Find where the given text appears and provide that cell's center as [X, Y] coordinate. 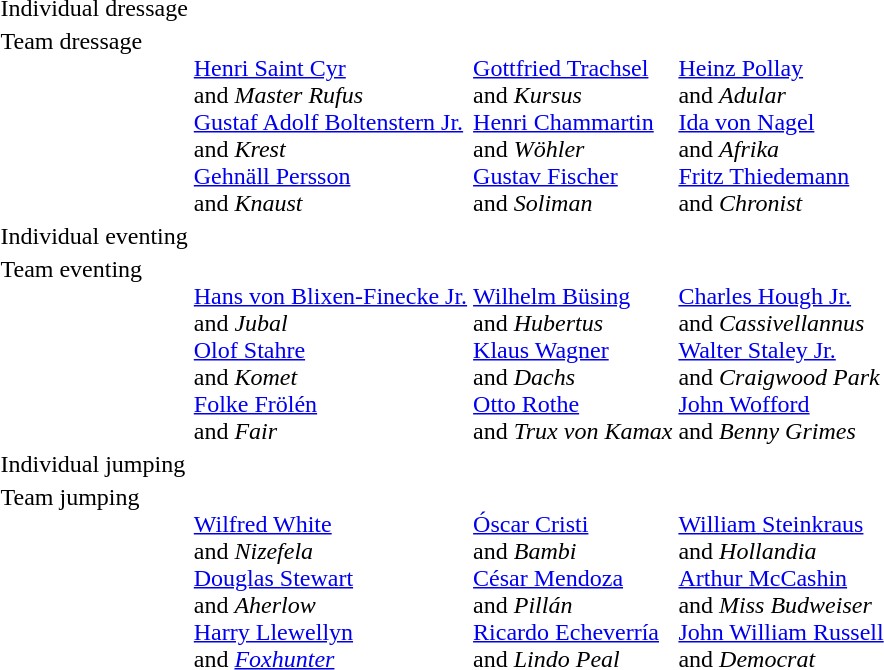
Hans von Blixen-Finecke Jr. and Jubal Olof Stahre and Komet Folke Frölén and Fair [330, 350]
Wilhelm Büsing and Hubertus Klaus Wagner and Dachs Otto Rothe and Trux von Kamax [573, 350]
Henri Saint Cyr and Master Rufus Gustaf Adolf Boltenstern Jr. and Krest Gehnäll Persson and Knaust [330, 122]
Gottfried Trachsel and Kursus Henri Chammartin and Wöhler Gustav Fischer and Soliman [573, 122]
